Detect which cell encompasses the target text, then output its [x, y] center coordinate. 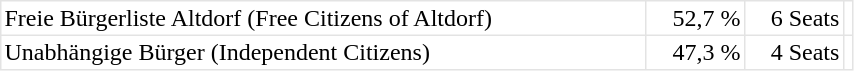
4 Seats [794, 52]
Freie Bürgerliste Altdorf (Free Citizens of Altdorf) [324, 18]
Unabhängige Bürger (Independent Citizens) [324, 52]
6 Seats [794, 18]
52,7 % [696, 18]
47,3 % [696, 52]
